Extract the [x, y] coordinate from the center of the cell holding the provided text.  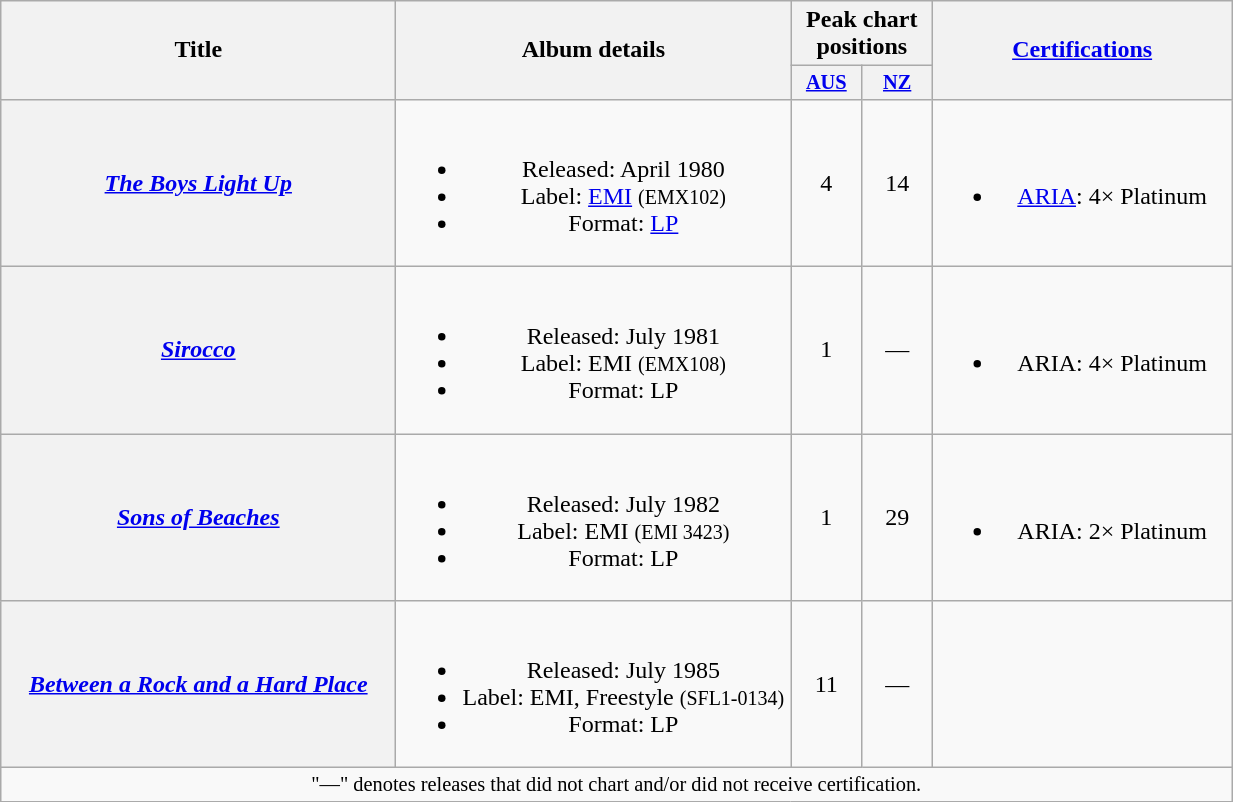
Released: July 1982Label: EMI (EMI 3423)Format: LP [594, 518]
Between a Rock and a Hard Place [198, 684]
Released: July 1985Label: EMI, Freestyle (SFL1-0134)Format: LP [594, 684]
ARIA: 2× Platinum [1082, 518]
11 [826, 684]
AUS [826, 83]
Certifications [1082, 50]
The Boys Light Up [198, 182]
"—" denotes releases that did not chart and/or did not receive certification. [616, 785]
Sirocco [198, 350]
Peak chartpositions [862, 34]
Album details [594, 50]
14 [898, 182]
Title [198, 50]
NZ [898, 83]
Sons of Beaches [198, 518]
29 [898, 518]
Released: April 1980Label: EMI (EMX102)Format: LP [594, 182]
4 [826, 182]
Released: July 1981Label: EMI (EMX108)Format: LP [594, 350]
